Capture the cell that displays the provided text and extract its (x, y) central coordinate. 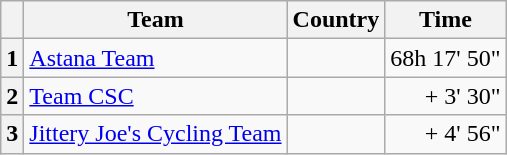
Team CSC (156, 96)
2 (12, 96)
Country (336, 20)
+ 3' 30" (446, 96)
68h 17' 50" (446, 58)
3 (12, 134)
Team (156, 20)
Time (446, 20)
1 (12, 58)
+ 4' 56" (446, 134)
Jittery Joe's Cycling Team (156, 134)
Astana Team (156, 58)
